Output the (X, Y) coordinate of the center of the cell containing the given text.  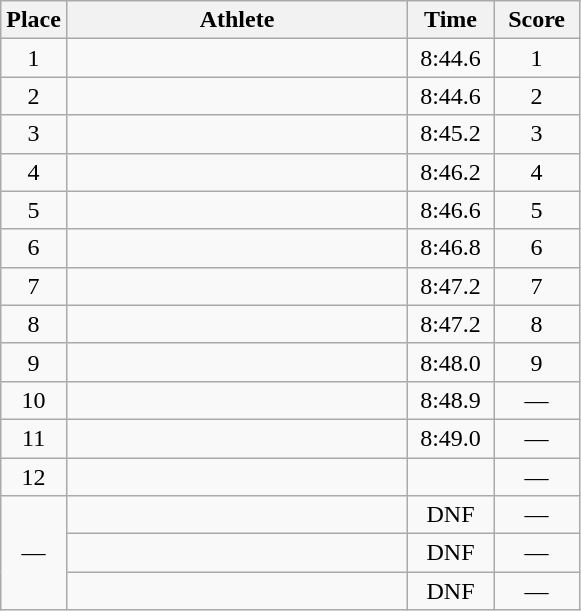
8:45.2 (451, 134)
8:46.2 (451, 172)
10 (34, 400)
Score (537, 20)
Time (451, 20)
12 (34, 477)
Place (34, 20)
8:49.0 (451, 438)
8:48.9 (451, 400)
Athlete (236, 20)
8:46.8 (451, 248)
11 (34, 438)
8:46.6 (451, 210)
8:48.0 (451, 362)
